For the text-containing cell, return its midpoint in [X, Y] coordinate format. 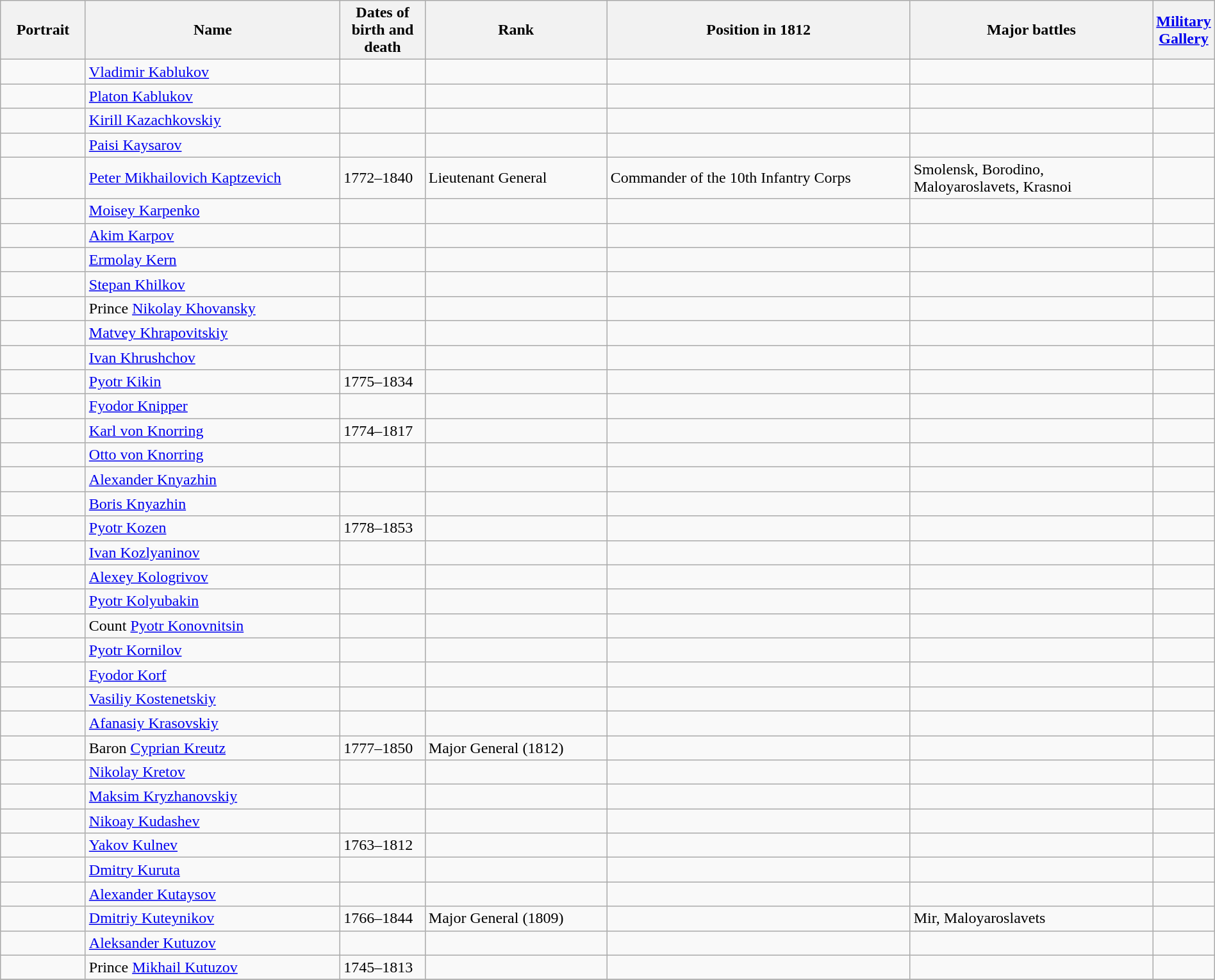
Military Gallery [1184, 30]
Prince Mikhail Kutuzov [213, 967]
Pyotr Kozen [213, 528]
1778–1853 [383, 528]
Paisi Kaysarov [213, 145]
Ermolay Kern [213, 260]
Mir, Maloyaroslavets [1032, 918]
Alexander Knyazhin [213, 479]
Major General (1812) [516, 748]
Otto von Knorring [213, 455]
1772–1840 [383, 178]
Ivan Kozlyaninov [213, 552]
Dmitry Kuruta [213, 870]
Peter Mikhailovich Kaptzevich [213, 178]
Kirill Kazachkovskiy [213, 120]
1763–1812 [383, 845]
Count Pyotr Konovnitsin [213, 626]
Major General (1809) [516, 918]
Ivan Khrushchov [213, 357]
Karl von Knorring [213, 431]
Platon Kablukov [213, 96]
Alexey Kologrivov [213, 577]
Nikoay Kudashev [213, 821]
1745–1813 [383, 967]
Prince Nikolay Khovansky [213, 308]
Pyotr Kolyubakin [213, 601]
Boris Knyazhin [213, 504]
Matvey Khrapovitskiy [213, 333]
Pyotr Kornilov [213, 650]
Baron Cyprian Kreutz [213, 748]
Nikolay Kretov [213, 772]
1775–1834 [383, 382]
Alexander Kutaysov [213, 894]
1774–1817 [383, 431]
Position in 1812 [759, 30]
Afanasiy Krasovskiy [213, 723]
Maksim Kryzhanovskiy [213, 797]
Akim Karpov [213, 235]
Vasiliy Kostenetskiy [213, 699]
Major battles [1032, 30]
Moisey Karpenko [213, 211]
Aleksander Kutuzov [213, 943]
Pyotr Kikin [213, 382]
Name [213, 30]
Portrait [44, 30]
Stepan Khilkov [213, 284]
Commander of the 10th Infantry Corps [759, 178]
Smolensk, Borodino, Maloyaroslavets, Krasnoi [1032, 178]
Fyodor Korf [213, 674]
1777–1850 [383, 748]
Vladimir Kablukov [213, 72]
Dmitriy Kuteynikov [213, 918]
Dates of birth and death [383, 30]
Rank [516, 30]
Lieutenant General [516, 178]
1766–1844 [383, 918]
Fyodor Knipper [213, 406]
Yakov Kulnev [213, 845]
